Pinpoint the cell where the given text exists, returning its [X, Y] midpoint coordinate. 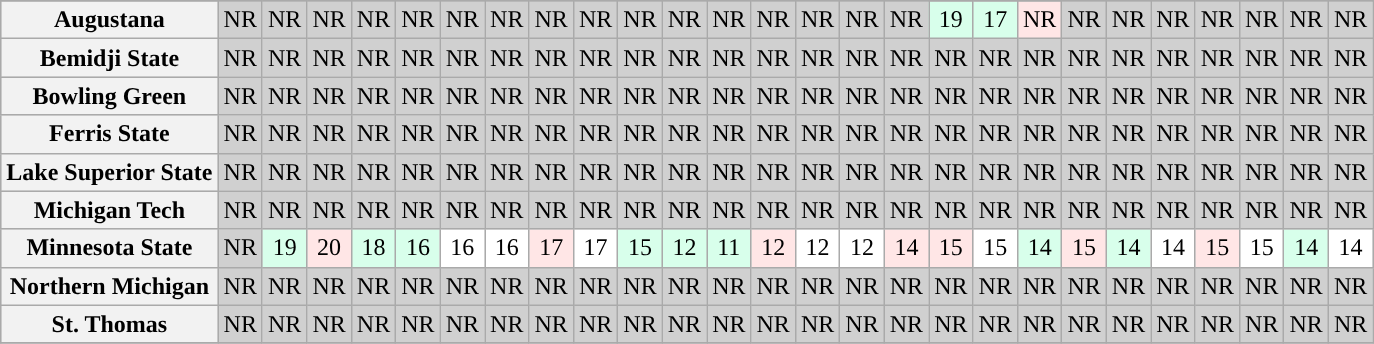
Michigan Tech [110, 210]
20 [329, 248]
Bemidji State [110, 58]
Minnesota State [110, 248]
Ferris State [110, 134]
18 [373, 248]
11 [729, 248]
Augustana [110, 20]
St. Thomas [110, 324]
Lake Superior State [110, 172]
Northern Michigan [110, 286]
Bowling Green [110, 96]
